Determine the (x, y) coordinate at the center of the cell enclosing the given text.  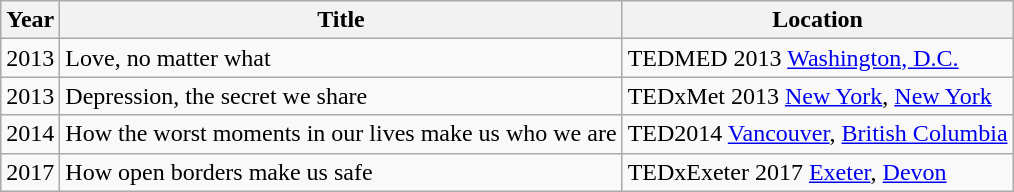
Location (818, 20)
TEDxMet 2013 New York, New York (818, 96)
TEDxExeter 2017 Exeter, Devon (818, 172)
TED2014 Vancouver, British Columbia (818, 134)
Title (341, 20)
How open borders make us safe (341, 172)
Love, no matter what (341, 58)
Depression, the secret we share (341, 96)
How the worst moments in our lives make us who we are (341, 134)
2017 (30, 172)
TEDMED 2013 Washington, D.C. (818, 58)
Year (30, 20)
2014 (30, 134)
